Locate the cell with the specified text and output its (X, Y) center coordinate. 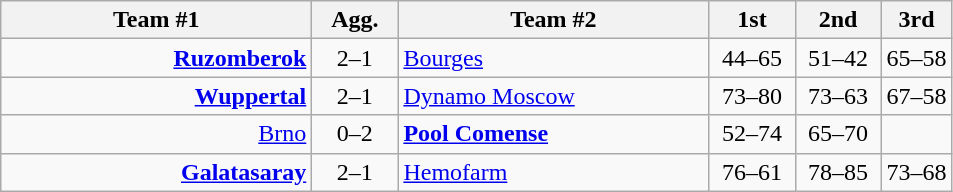
Team #2 (554, 20)
51–42 (838, 58)
2nd (838, 20)
Bourges (554, 58)
52–74 (752, 134)
Wuppertal (156, 96)
73–68 (916, 172)
Hemofarm (554, 172)
Brno (156, 134)
76–61 (752, 172)
73–80 (752, 96)
Ruzomberok (156, 58)
1st (752, 20)
Team #1 (156, 20)
73–63 (838, 96)
Dynamo Moscow (554, 96)
65–58 (916, 58)
67–58 (916, 96)
44–65 (752, 58)
Agg. (355, 20)
3rd (916, 20)
Pool Comense (554, 134)
Galatasaray (156, 172)
65–70 (838, 134)
0–2 (355, 134)
78–85 (838, 172)
